Capture the cell that displays the provided text and extract its (X, Y) central coordinate. 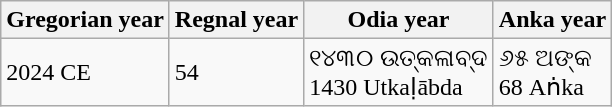
Anka year (552, 20)
2024 CE (86, 72)
54 (236, 72)
୧୪୩୦ ଉତ୍କଳାବ୍ଦ1430 Utkaḷābda (399, 72)
Gregorian year (86, 20)
୬୫ ଅଙ୍କ68 Aṅka (552, 72)
Odia year (399, 20)
Regnal year (236, 20)
